Find where the given text appears and provide that cell's center as (x, y) coordinate. 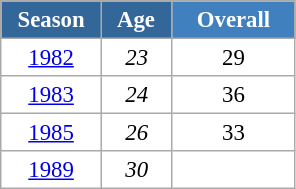
1983 (52, 95)
1989 (52, 170)
26 (136, 133)
1985 (52, 133)
36 (234, 95)
30 (136, 170)
29 (234, 58)
23 (136, 58)
24 (136, 95)
1982 (52, 58)
Overall (234, 20)
Age (136, 20)
Season (52, 20)
33 (234, 133)
